Identify which cell holds the provided text, then report its (X, Y) central coordinate. 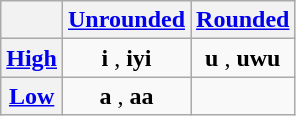
Unrounded (127, 20)
u , uwu (243, 58)
Rounded (243, 20)
a , aa (127, 96)
High (32, 58)
Low (32, 96)
i , iyi (127, 58)
